Locate the cell with the specified text and output its (x, y) center coordinate. 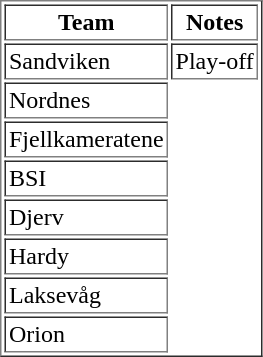
Fjellkameratene (86, 140)
Nordnes (86, 100)
Sandviken (86, 62)
BSI (86, 178)
Play-off (214, 62)
Hardy (86, 256)
Djerv (86, 218)
Laksevåg (86, 296)
Notes (214, 22)
Team (86, 22)
Orion (86, 334)
